Search for the cell housing the specified text and yield its (X, Y) center coordinate. 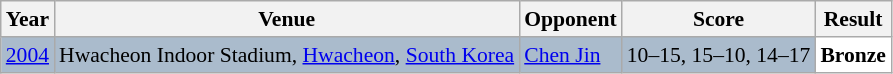
Year (28, 19)
Bronze (853, 55)
10–15, 15–10, 14–17 (719, 55)
Hwacheon Indoor Stadium, Hwacheon, South Korea (286, 55)
Result (853, 19)
2004 (28, 55)
Venue (286, 19)
Opponent (570, 19)
Chen Jin (570, 55)
Score (719, 19)
